Extract the (x, y) coordinate from the center of the cell holding the provided text.  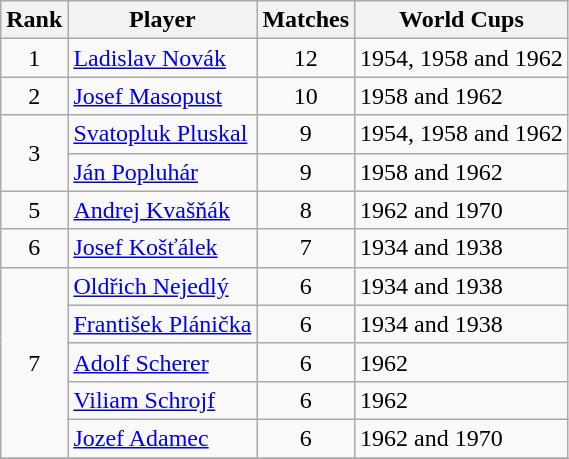
Andrej Kvašňák (162, 210)
Adolf Scherer (162, 362)
Oldřich Nejedlý (162, 286)
Josef Masopust (162, 96)
Ján Popluhár (162, 172)
Matches (306, 20)
World Cups (462, 20)
12 (306, 58)
Svatopluk Pluskal (162, 134)
Rank (34, 20)
Viliam Schrojf (162, 400)
8 (306, 210)
2 (34, 96)
Player (162, 20)
1 (34, 58)
3 (34, 153)
František Plánička (162, 324)
10 (306, 96)
Ladislav Novák (162, 58)
Josef Košťálek (162, 248)
5 (34, 210)
Jozef Adamec (162, 438)
